Extract the (X, Y) coordinate from the center of the cell holding the provided text.  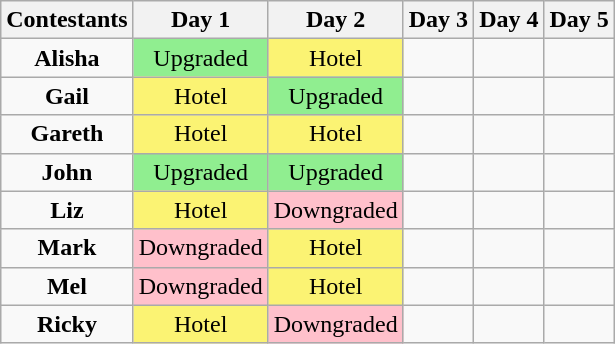
Day 1 (200, 20)
Alisha (67, 58)
Day 3 (438, 20)
Gail (67, 96)
Day 5 (579, 20)
Liz (67, 210)
Day 2 (336, 20)
Ricky (67, 324)
Mel (67, 286)
John (67, 172)
Gareth (67, 134)
Mark (67, 248)
Contestants (67, 20)
Day 4 (509, 20)
